Pinpoint the cell where the given text exists, returning its (X, Y) midpoint coordinate. 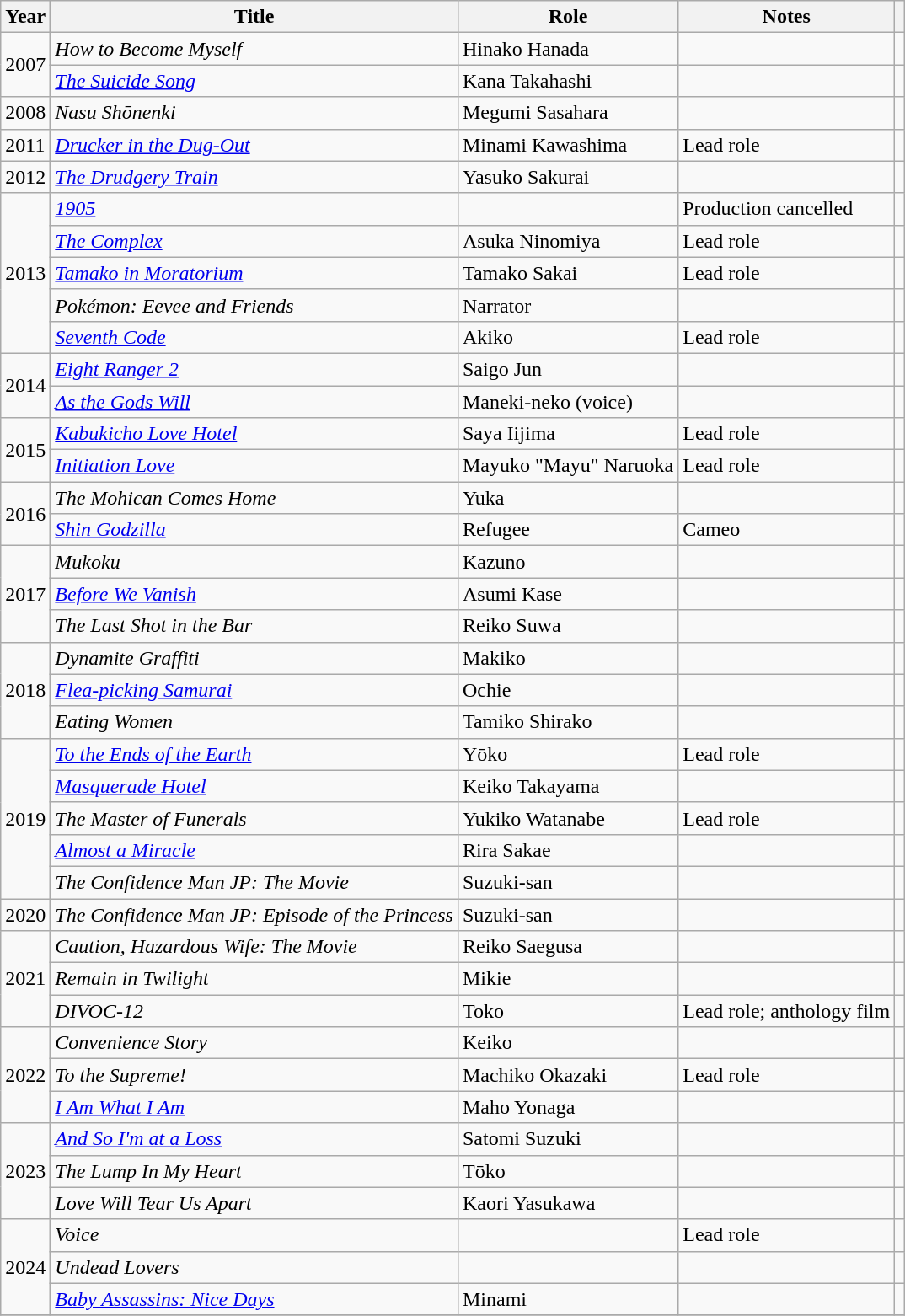
Role (568, 17)
Lead role; anthology film (787, 1011)
Baby Assassins: Nice Days (254, 1299)
Yōko (568, 754)
Reiko Suwa (568, 626)
Seventh Code (254, 337)
Megumi Sasahara (568, 113)
Keiko Takayama (568, 786)
Tamako Sakai (568, 273)
Minami Kawashima (568, 145)
Mukoku (254, 562)
To the Supreme! (254, 1075)
2022 (25, 1075)
Hinako Hanada (568, 49)
Pokémon: Eevee and Friends (254, 305)
Rira Sakae (568, 850)
Tamiko Shirako (568, 722)
2024 (25, 1267)
2012 (25, 177)
Remain in Twilight (254, 979)
Keiko (568, 1043)
DIVOC-12 (254, 1011)
Tōko (568, 1171)
2007 (25, 65)
Yuka (568, 498)
Reiko Saegusa (568, 947)
Kana Takahashi (568, 81)
Mayuko "Mayu" Naruoka (568, 466)
Flea-picking Samurai (254, 690)
The Lump In My Heart (254, 1171)
Eight Ranger 2 (254, 369)
Asuka Ninomiya (568, 241)
Makiko (568, 658)
Kazuno (568, 562)
Machiko Okazaki (568, 1075)
Year (25, 17)
I Am What I Am (254, 1107)
Title (254, 17)
Narrator (568, 305)
Saya Iijima (568, 434)
As the Gods Will (254, 402)
Yukiko Watanabe (568, 818)
The Last Shot in the Bar (254, 626)
Shin Godzilla (254, 530)
2011 (25, 145)
The Confidence Man JP: Episode of the Princess (254, 914)
The Mohican Comes Home (254, 498)
Toko (568, 1011)
Yasuko Sakurai (568, 177)
2018 (25, 690)
Maneki-neko (voice) (568, 402)
The Complex (254, 241)
How to Become Myself (254, 49)
2019 (25, 818)
Dynamite Graffiti (254, 658)
Refugee (568, 530)
Asumi Kase (568, 594)
2013 (25, 273)
To the Ends of the Earth (254, 754)
The Drudgery Train (254, 177)
2016 (25, 514)
Production cancelled (787, 209)
Minami (568, 1299)
Caution, Hazardous Wife: The Movie (254, 947)
Before We Vanish (254, 594)
Notes (787, 17)
Kabukicho Love Hotel (254, 434)
Cameo (787, 530)
Satomi Suzuki (568, 1139)
2021 (25, 979)
Akiko (568, 337)
Undead Lovers (254, 1267)
1905 (254, 209)
2014 (25, 385)
Love Will Tear Us Apart (254, 1203)
Almost a Miracle (254, 850)
And So I'm at a Loss (254, 1139)
Masquerade Hotel (254, 786)
2023 (25, 1171)
2017 (25, 594)
Maho Yonaga (568, 1107)
Tamako in Moratorium (254, 273)
The Suicide Song (254, 81)
2020 (25, 914)
Mikie (568, 979)
2015 (25, 450)
2008 (25, 113)
Drucker in the Dug-Out (254, 145)
Saigo Jun (568, 369)
Initiation Love (254, 466)
Voice (254, 1235)
Convenience Story (254, 1043)
Kaori Yasukawa (568, 1203)
The Confidence Man JP: The Movie (254, 882)
The Master of Funerals (254, 818)
Eating Women (254, 722)
Nasu Shōnenki (254, 113)
Ochie (568, 690)
